Identify which cell holds the provided text, then report its [X, Y] central coordinate. 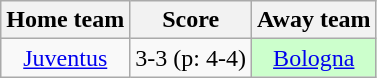
Home team [66, 20]
Away team [314, 20]
Bologna [314, 58]
3-3 (p: 4-4) [191, 58]
Juventus [66, 58]
Score [191, 20]
